For the text-containing cell, return its midpoint in [x, y] coordinate format. 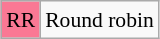
Round robin [100, 20]
RR [20, 20]
